Identify which cell holds the provided text, then report its (X, Y) central coordinate. 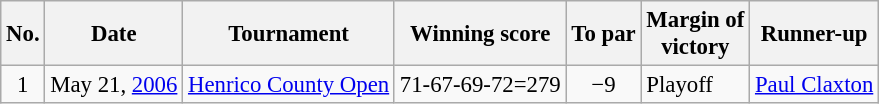
Runner-up (814, 34)
Margin ofvictory (696, 34)
Winning score (480, 34)
Paul Claxton (814, 85)
Henrico County Open (289, 85)
Tournament (289, 34)
1 (23, 85)
To par (604, 34)
May 21, 2006 (114, 85)
Date (114, 34)
Playoff (696, 85)
No. (23, 34)
71-67-69-72=279 (480, 85)
−9 (604, 85)
